Pinpoint the cell where the given text exists, returning its [X, Y] midpoint coordinate. 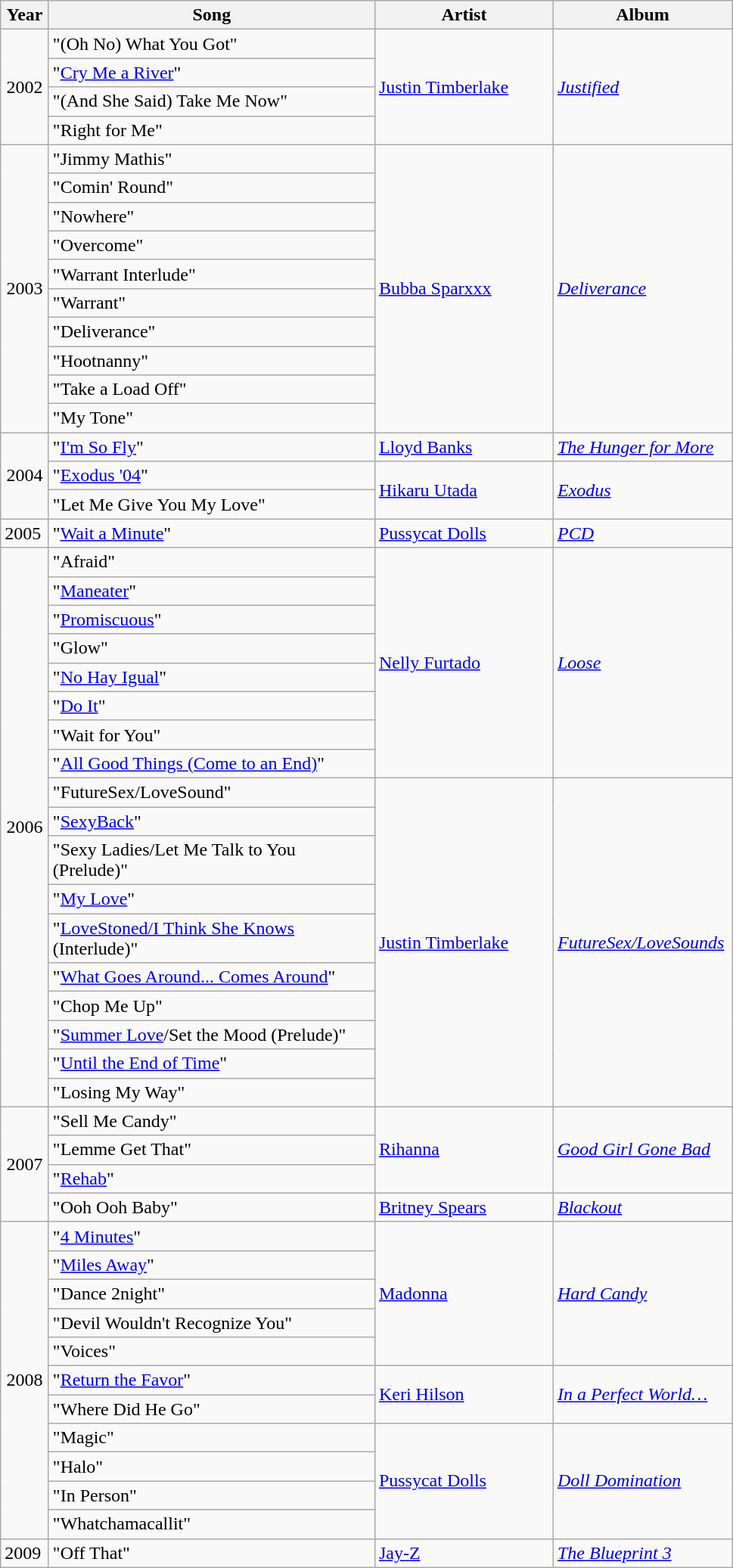
"Do It" [212, 706]
"Right for Me" [212, 130]
"Sexy Ladies/Let Me Talk to You (Prelude)" [212, 861]
"(And She Said) Take Me Now" [212, 101]
The Hunger for More [642, 447]
"In Person" [212, 1495]
"Cry Me a River" [212, 73]
Good Girl Gone Bad [642, 1150]
"No Hay Igual" [212, 677]
"Warrant Interlude" [212, 274]
"Afraid" [212, 562]
"Promiscuous" [212, 619]
Doll Domination [642, 1481]
"Hootnanny" [212, 361]
"What Goes Around... Comes Around" [212, 977]
2005 [25, 533]
Deliverance [642, 289]
Britney Spears [464, 1207]
Bubba Sparxxx [464, 289]
"Summer Love/Set the Mood (Prelude)" [212, 1035]
"Jimmy Mathis" [212, 159]
Artist [464, 15]
2004 [25, 476]
2006 [25, 827]
"FutureSex/LoveSound" [212, 792]
"Magic" [212, 1438]
"My Tone" [212, 418]
"Maneater" [212, 591]
"(Oh No) What You Got" [212, 44]
"I'm So Fly" [212, 447]
Loose [642, 663]
2009 [25, 1553]
"4 Minutes" [212, 1236]
"Nowhere" [212, 216]
"Until the End of Time" [212, 1063]
"Let Me Give You My Love" [212, 505]
"Dance 2night" [212, 1293]
"All Good Things (Come to an End)" [212, 763]
"Losing My Way" [212, 1092]
"SexyBack" [212, 821]
In a Perfect World… [642, 1395]
"Lemme Get That" [212, 1150]
Jay-Z [464, 1553]
Hikaru Utada [464, 490]
"Sell Me Candy" [212, 1121]
"Take a Load Off" [212, 390]
"Whatchamacallit" [212, 1524]
Justified [642, 87]
2007 [25, 1164]
"Where Did He Go" [212, 1409]
2008 [25, 1380]
Album [642, 15]
The Blueprint 3 [642, 1553]
Hard Candy [642, 1293]
"Glow" [212, 648]
Year [25, 15]
"Exodus '04" [212, 476]
"LoveStoned/I Think She Knows (Interlude)" [212, 938]
"Comin' Round" [212, 188]
"Rehab" [212, 1178]
Song [212, 15]
"Overcome" [212, 245]
Nelly Furtado [464, 663]
PCD [642, 533]
"Halo" [212, 1467]
2003 [25, 289]
Exodus [642, 490]
"Wait a Minute" [212, 533]
"Wait for You" [212, 734]
FutureSex/LoveSounds [642, 942]
"Chop Me Up" [212, 1006]
"Deliverance" [212, 331]
Blackout [642, 1207]
2002 [25, 87]
Rihanna [464, 1150]
"Return the Favor" [212, 1380]
"Devil Wouldn't Recognize You" [212, 1323]
Lloyd Banks [464, 447]
Keri Hilson [464, 1395]
"Ooh Ooh Baby" [212, 1207]
Madonna [464, 1293]
"Voices" [212, 1352]
"Miles Away" [212, 1265]
"Warrant" [212, 303]
"My Love" [212, 899]
"Off That" [212, 1553]
